Identify which cell holds the provided text, then report its (x, y) central coordinate. 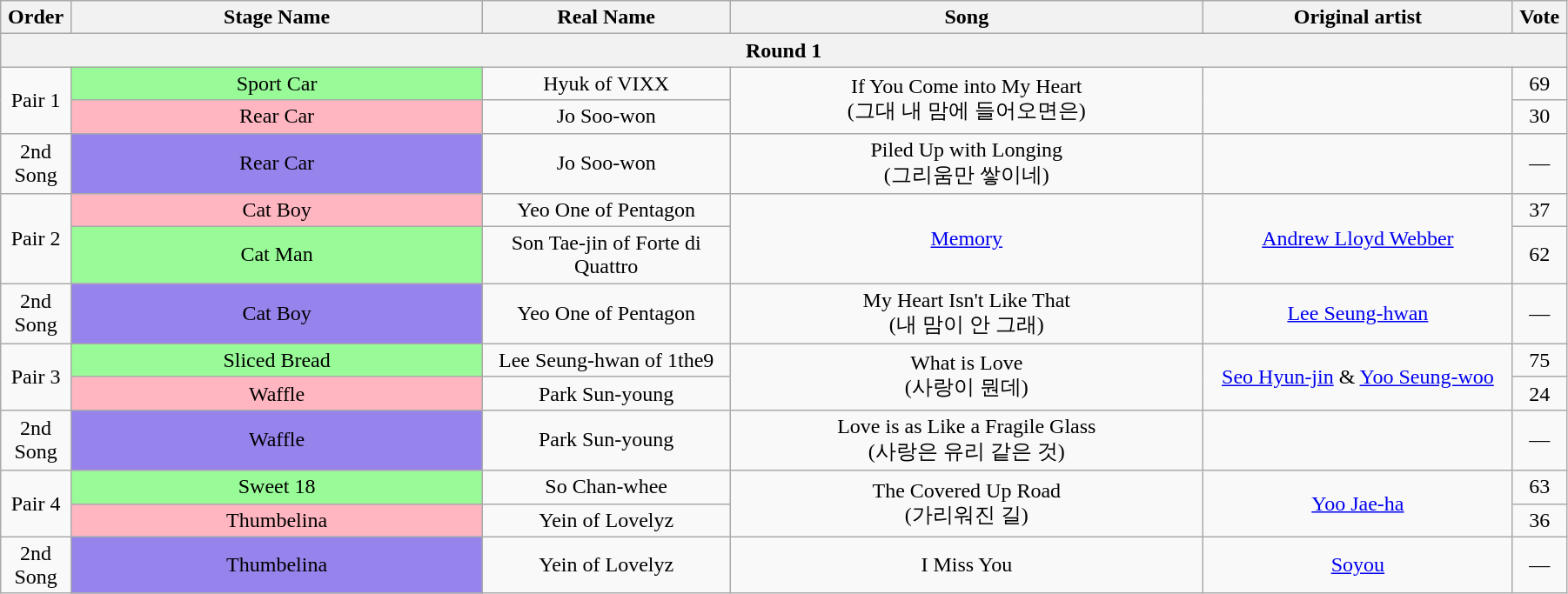
Sweet 18 (277, 487)
63 (1540, 487)
So Chan-whee (606, 487)
Sport Car (277, 83)
Vote (1540, 17)
Song (967, 17)
Stage Name (277, 17)
Sliced Bread (277, 360)
Lee Seung-hwan of 1the9 (606, 360)
Real Name (606, 17)
Pair 4 (37, 504)
Memory (967, 238)
Pair 2 (37, 238)
Hyuk of VIXX (606, 83)
Pair 1 (37, 100)
Piled Up with Longing(그리움만 쌓이네) (967, 164)
69 (1540, 83)
Order (37, 17)
62 (1540, 256)
Round 1 (784, 50)
What is Love (사랑이 뭔데) (967, 377)
24 (1540, 393)
37 (1540, 210)
Yoo Jae-ha (1357, 504)
75 (1540, 360)
36 (1540, 520)
Andrew Lloyd Webber (1357, 238)
If You Come into My Heart(그대 내 맘에 들어오면은) (967, 100)
The Covered Up Road(가리워진 길) (967, 504)
30 (1540, 117)
I Miss You (967, 565)
Seo Hyun-jin & Yoo Seung-woo (1357, 377)
Original artist (1357, 17)
My Heart Isn't Like That(내 맘이 안 그래) (967, 314)
Cat Man (277, 256)
Soyou (1357, 565)
Love is as Like a Fragile Glass(사랑은 유리 같은 것) (967, 440)
Lee Seung-hwan (1357, 314)
Pair 3 (37, 377)
Son Tae-jin of Forte di Quattro (606, 256)
